Pinpoint the cell where the given text exists, returning its [x, y] midpoint coordinate. 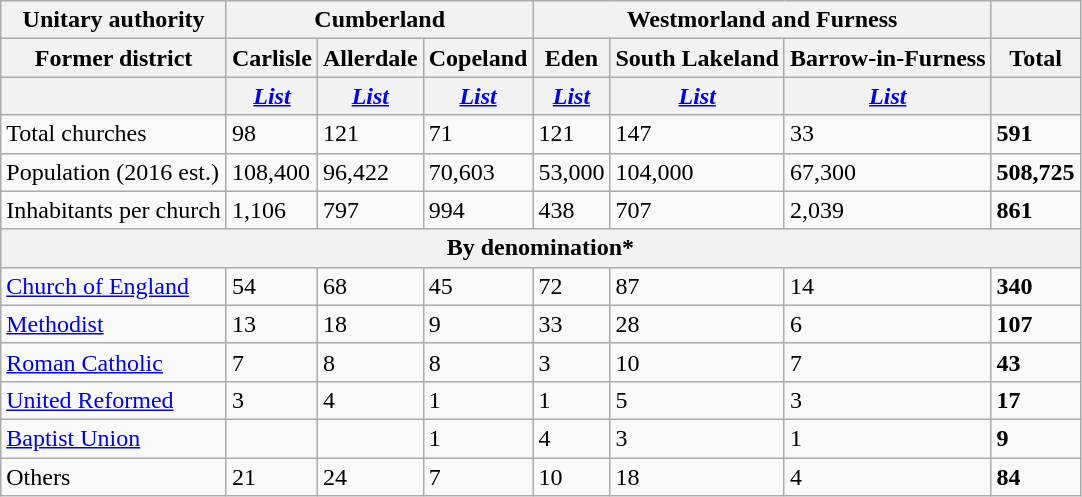
Population (2016 est.) [114, 172]
Total churches [114, 134]
67,300 [888, 172]
Allerdale [370, 58]
438 [572, 210]
797 [370, 210]
98 [272, 134]
Eden [572, 58]
71 [478, 134]
28 [697, 324]
21 [272, 477]
Roman Catholic [114, 362]
1,106 [272, 210]
Methodist [114, 324]
43 [1036, 362]
96,422 [370, 172]
Former district [114, 58]
Carlisle [272, 58]
591 [1036, 134]
994 [478, 210]
53,000 [572, 172]
87 [697, 286]
104,000 [697, 172]
Baptist Union [114, 438]
707 [697, 210]
861 [1036, 210]
By denomination* [540, 248]
Church of England [114, 286]
Total [1036, 58]
107 [1036, 324]
Cumberland [380, 20]
17 [1036, 400]
Barrow-in-Furness [888, 58]
340 [1036, 286]
108,400 [272, 172]
68 [370, 286]
13 [272, 324]
14 [888, 286]
Unitary authority [114, 20]
508,725 [1036, 172]
6 [888, 324]
2,039 [888, 210]
5 [697, 400]
United Reformed [114, 400]
24 [370, 477]
Inhabitants per church [114, 210]
147 [697, 134]
45 [478, 286]
72 [572, 286]
70,603 [478, 172]
Others [114, 477]
84 [1036, 477]
Westmorland and Furness [762, 20]
South Lakeland [697, 58]
Copeland [478, 58]
54 [272, 286]
